Scan for the cell matching the given text and deliver its (x, y) coordinate at center. 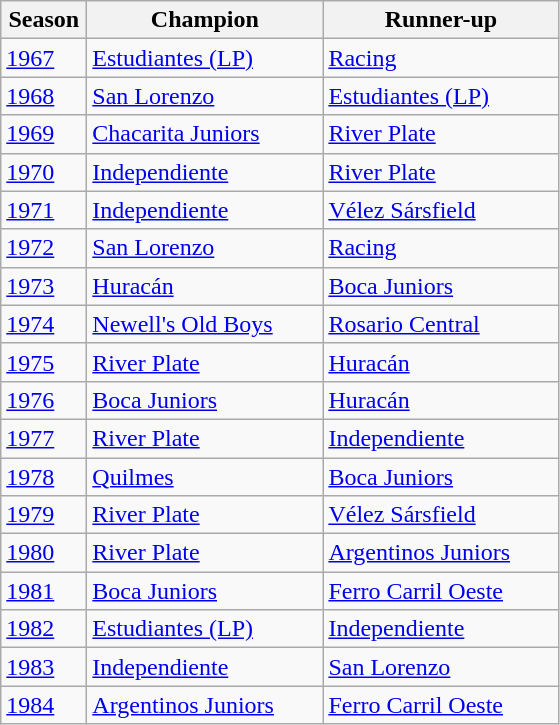
Quilmes (205, 477)
1980 (44, 553)
1968 (44, 96)
Champion (205, 20)
1967 (44, 58)
1975 (44, 362)
1983 (44, 667)
1982 (44, 629)
1969 (44, 134)
1971 (44, 210)
1970 (44, 172)
1976 (44, 400)
1979 (44, 515)
1981 (44, 591)
1977 (44, 438)
Newell's Old Boys (205, 324)
Rosario Central (441, 324)
1972 (44, 248)
Runner-up (441, 20)
1973 (44, 286)
1978 (44, 477)
1984 (44, 705)
Chacarita Juniors (205, 134)
Season (44, 20)
1974 (44, 324)
